Scan for the cell matching the given text and deliver its [X, Y] coordinate at center. 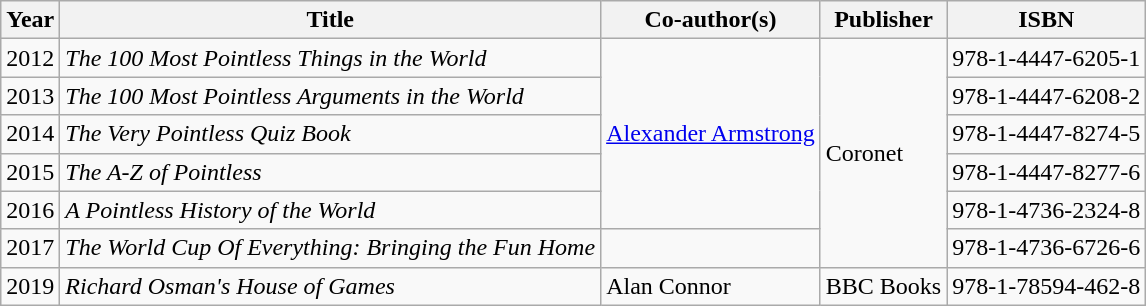
Year [30, 20]
978-1-4447-8274-5 [1046, 134]
A Pointless History of the World [330, 210]
2017 [30, 248]
Alexander Armstrong [711, 134]
2012 [30, 58]
The 100 Most Pointless Arguments in the World [330, 96]
The 100 Most Pointless Things in the World [330, 58]
2014 [30, 134]
2013 [30, 96]
Title [330, 20]
978-1-78594-462-8 [1046, 286]
2019 [30, 286]
978-1-4736-6726-6 [1046, 248]
978-1-4447-8277-6 [1046, 172]
Richard Osman's House of Games [330, 286]
Publisher [883, 20]
978-1-4447-6205-1 [1046, 58]
ISBN [1046, 20]
Coronet [883, 153]
The A-Z of Pointless [330, 172]
BBC Books [883, 286]
Co-author(s) [711, 20]
The World Cup Of Everything: Bringing the Fun Home [330, 248]
978-1-4736-2324-8 [1046, 210]
978-1-4447-6208-2 [1046, 96]
2015 [30, 172]
2016 [30, 210]
Alan Connor [711, 286]
The Very Pointless Quiz Book [330, 134]
